Return [x, y] of the center of cell containing provided text 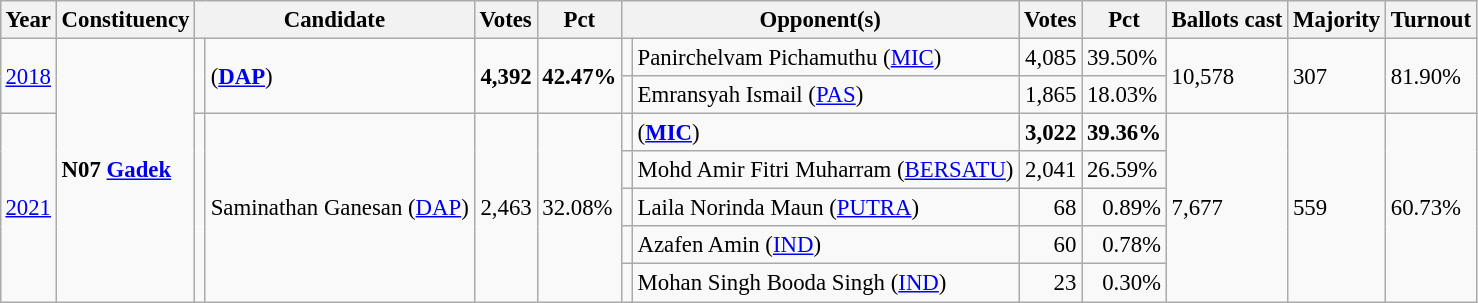
Opponent(s) [820, 20]
N07 Gadek [125, 170]
Panirchelvam Pichamuthu (MIC) [825, 57]
32.08% [580, 208]
4,085 [1050, 57]
7,677 [1226, 208]
(DAP) [340, 76]
2018 [28, 76]
4,392 [506, 76]
307 [1337, 76]
42.47% [580, 76]
1,865 [1050, 95]
Majority [1337, 20]
0.78% [1124, 245]
60 [1050, 245]
(MIC) [825, 133]
Year [28, 20]
Mohan Singh Booda Singh (IND) [825, 283]
39.36% [1124, 133]
2,041 [1050, 170]
Laila Norinda Maun (PUTRA) [825, 208]
Ballots cast [1226, 20]
Mohd Amir Fitri Muharram (BERSATU) [825, 170]
0.89% [1124, 208]
39.50% [1124, 57]
2021 [28, 208]
Azafen Amin (IND) [825, 245]
23 [1050, 283]
10,578 [1226, 76]
26.59% [1124, 170]
18.03% [1124, 95]
Turnout [1432, 20]
Saminathan Ganesan (DAP) [340, 208]
3,022 [1050, 133]
2,463 [506, 208]
Emransyah Ismail (PAS) [825, 95]
Constituency [125, 20]
81.90% [1432, 76]
Candidate [334, 20]
0.30% [1124, 283]
60.73% [1432, 208]
68 [1050, 208]
559 [1337, 208]
